From the cell containing the given text, extract its center point as (X, Y) coordinate. 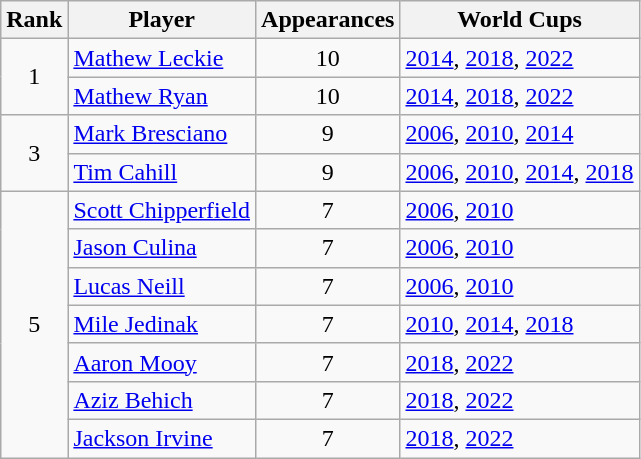
Mile Jedinak (162, 324)
3 (34, 153)
Tim Cahill (162, 172)
Jackson Irvine (162, 438)
Mathew Ryan (162, 96)
Rank (34, 20)
Mark Bresciano (162, 134)
Player (162, 20)
2010, 2014, 2018 (520, 324)
1 (34, 77)
Scott Chipperfield (162, 210)
Mathew Leckie (162, 58)
Jason Culina (162, 248)
5 (34, 324)
Aaron Mooy (162, 362)
Appearances (328, 20)
Lucas Neill (162, 286)
2006, 2010, 2014 (520, 134)
Aziz Behich (162, 400)
World Cups (520, 20)
2006, 2010, 2014, 2018 (520, 172)
